From the cell containing the given text, extract its center point as [x, y] coordinate. 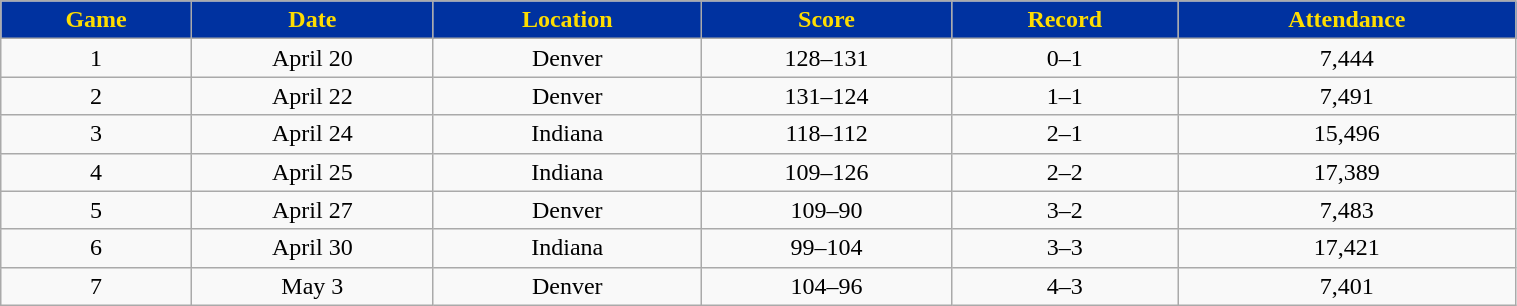
April 30 [312, 248]
99–104 [826, 248]
6 [96, 248]
4 [96, 172]
2 [96, 96]
5 [96, 210]
3 [96, 134]
104–96 [826, 286]
7 [96, 286]
April 24 [312, 134]
April 27 [312, 210]
15,496 [1347, 134]
2–1 [1065, 134]
1 [96, 58]
7,401 [1347, 286]
3–2 [1065, 210]
109–90 [826, 210]
7,444 [1347, 58]
April 25 [312, 172]
April 20 [312, 58]
17,389 [1347, 172]
17,421 [1347, 248]
2–2 [1065, 172]
128–131 [826, 58]
109–126 [826, 172]
131–124 [826, 96]
7,491 [1347, 96]
4–3 [1065, 286]
Location [567, 20]
Record [1065, 20]
Date [312, 20]
118–112 [826, 134]
0–1 [1065, 58]
Game [96, 20]
7,483 [1347, 210]
1–1 [1065, 96]
Attendance [1347, 20]
April 22 [312, 96]
Score [826, 20]
May 3 [312, 286]
3–3 [1065, 248]
